Output the [x, y] coordinate of the center of the cell containing the given text.  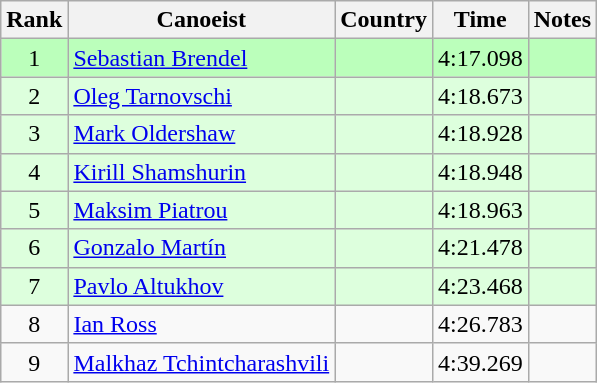
4:17.098 [480, 58]
Oleg Tarnovschi [202, 96]
Sebastian Brendel [202, 58]
4:18.948 [480, 172]
Kirill Shamshurin [202, 172]
Mark Oldershaw [202, 134]
Gonzalo Martín [202, 248]
Malkhaz Tchintcharashvili [202, 362]
4:23.468 [480, 286]
4:18.928 [480, 134]
Maksim Piatrou [202, 210]
1 [34, 58]
4:39.269 [480, 362]
2 [34, 96]
Country [384, 20]
5 [34, 210]
3 [34, 134]
Pavlo Altukhov [202, 286]
4:18.963 [480, 210]
7 [34, 286]
6 [34, 248]
4:21.478 [480, 248]
4:18.673 [480, 96]
Notes [562, 20]
Canoeist [202, 20]
Rank [34, 20]
Ian Ross [202, 324]
Time [480, 20]
8 [34, 324]
4:26.783 [480, 324]
4 [34, 172]
9 [34, 362]
